Pinpoint the cell where the given text exists, returning its [x, y] midpoint coordinate. 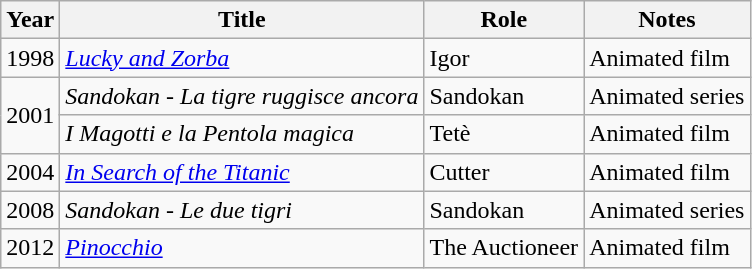
Igor [504, 58]
Sandokan - La tigre ruggisce ancora [242, 96]
Lucky and Zorba [242, 58]
Notes [667, 20]
Sandokan - Le due tigri [242, 210]
2001 [30, 115]
Role [504, 20]
2008 [30, 210]
Year [30, 20]
2012 [30, 248]
Tetè [504, 134]
The Auctioneer [504, 248]
Cutter [504, 172]
In Search of the Titanic [242, 172]
Title [242, 20]
I Magotti e la Pentola magica [242, 134]
Pinocchio [242, 248]
1998 [30, 58]
2004 [30, 172]
